Return the [X, Y] coordinate for the center point of the cell that contains the specified text.  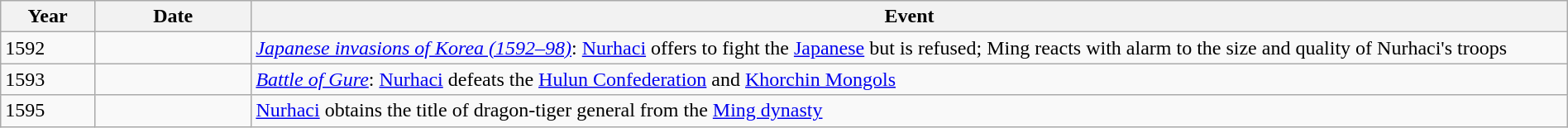
1595 [48, 111]
1593 [48, 79]
Event [910, 17]
Battle of Gure: Nurhaci defeats the Hulun Confederation and Khorchin Mongols [910, 79]
Year [48, 17]
Date [172, 17]
Nurhaci obtains the title of dragon-tiger general from the Ming dynasty [910, 111]
1592 [48, 48]
